From the cell containing the given text, extract its center point as [x, y] coordinate. 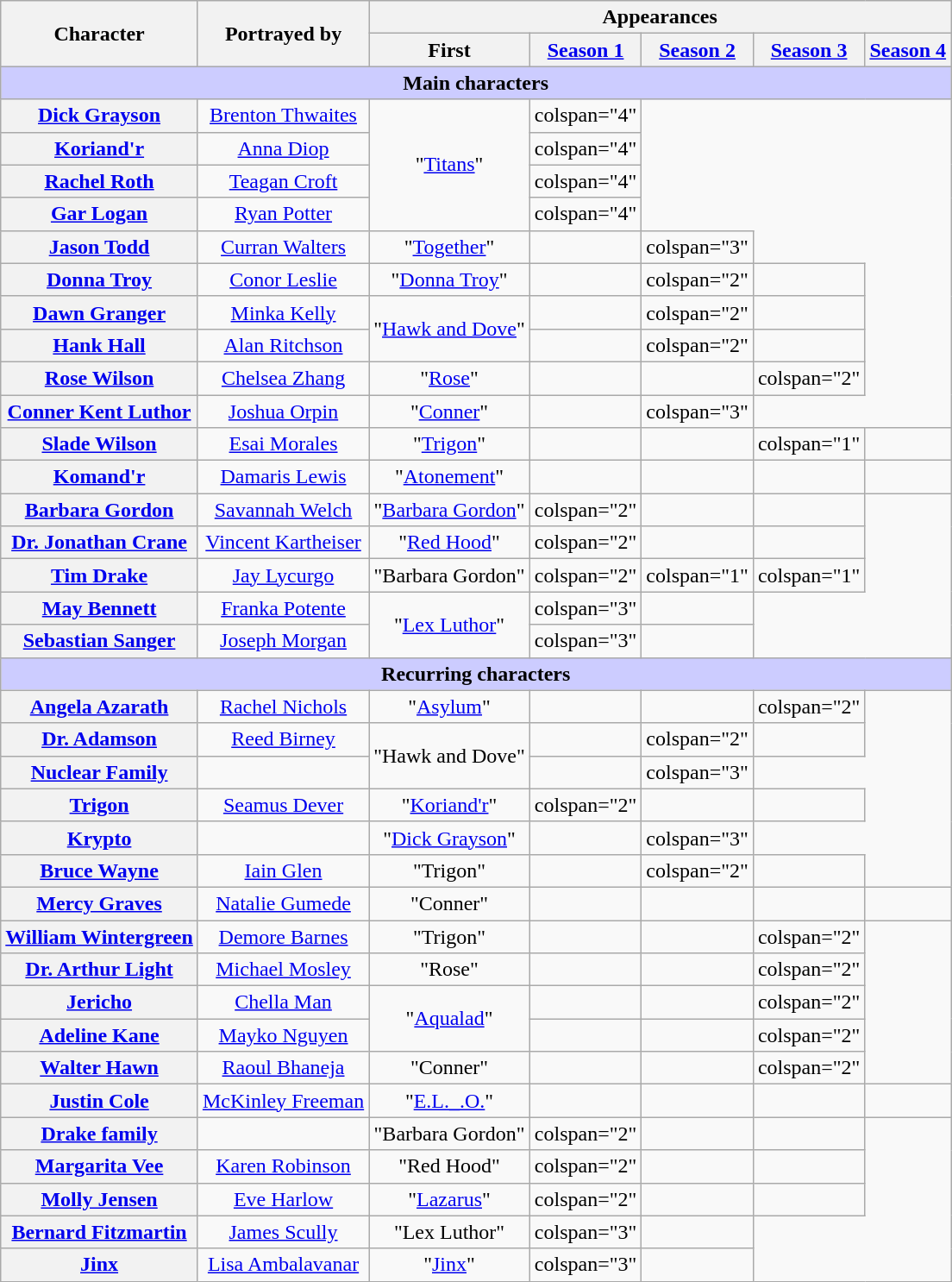
Minka Kelly [283, 312]
Michael Mosley [283, 970]
Lisa Ambalavanar [283, 1265]
Donna Troy [100, 280]
"Asylum" [450, 707]
"Lazarus" [450, 1199]
"Atonement" [450, 477]
Damaris Lewis [283, 477]
Hank Hall [100, 345]
Season 4 [908, 50]
Anna Diop [283, 148]
Chelsea Zhang [283, 378]
Curran Walters [283, 247]
Rose Wilson [100, 378]
Recurring characters [476, 674]
Dr. Jonathan Crane [100, 543]
Franka Potente [283, 608]
"Koriand'r" [450, 805]
Bernard Fitzmartin [100, 1232]
Nuclear Family [100, 772]
Karen Robinson [283, 1166]
Jay Lycurgo [283, 575]
Brenton Thwaites [283, 116]
Chella Man [283, 1002]
Tim Drake [100, 575]
Krypto [100, 838]
Vincent Kartheiser [283, 543]
Komand'r [100, 477]
Demore Barnes [283, 936]
Dick Grayson [100, 116]
McKinley Freeman [283, 1101]
Joshua Orpin [283, 412]
Rachel Nichols [283, 707]
Natalie Gumede [283, 903]
Dr. Adamson [100, 739]
Jinx [100, 1265]
"Dick Grayson" [450, 838]
First [450, 50]
Conner Kent Luthor [100, 412]
Molly Jensen [100, 1199]
Savannah Welch [283, 510]
May Bennett [100, 608]
Sebastian Sanger [100, 641]
Appearances [661, 17]
Koriand'r [100, 148]
Gar Logan [100, 214]
"Jinx" [450, 1265]
Slade Wilson [100, 444]
"Together" [450, 247]
Season 1 [586, 50]
James Scully [283, 1232]
Alan Ritchson [283, 345]
Mercy Graves [100, 903]
"Titans" [450, 165]
Trigon [100, 805]
Justin Cole [100, 1101]
Drake family [100, 1134]
Portrayed by [283, 34]
Rachel Roth [100, 181]
Eve Harlow [283, 1199]
Margarita Vee [100, 1166]
"Aqualad" [450, 1019]
Season 3 [809, 50]
Barbara Gordon [100, 510]
Dawn Granger [100, 312]
Angela Azarath [100, 707]
Bruce Wayne [100, 870]
Dr. Arthur Light [100, 970]
Walter Hawn [100, 1068]
Season 2 [698, 50]
"E.L._.O." [450, 1101]
"Donna Troy" [450, 280]
Jericho [100, 1002]
William Wintergreen [100, 936]
Conor Leslie [283, 280]
Iain Glen [283, 870]
Joseph Morgan [283, 641]
Teagan Croft [283, 181]
Character [100, 34]
Raoul Bhaneja [283, 1068]
Reed Birney [283, 739]
Jason Todd [100, 247]
Ryan Potter [283, 214]
Seamus Dever [283, 805]
Esai Morales [283, 444]
Main characters [476, 83]
Mayko Nguyen [283, 1035]
Adeline Kane [100, 1035]
